Scan for the cell matching the given text and deliver its [X, Y] coordinate at center. 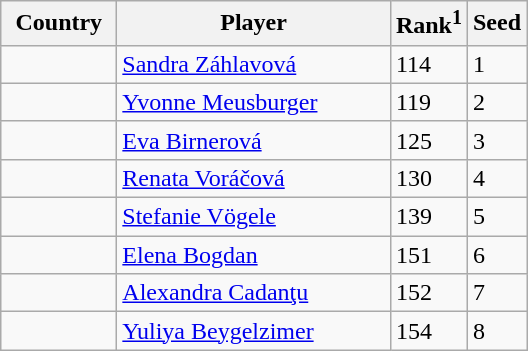
Sandra Záhlavová [254, 64]
6 [496, 255]
8 [496, 331]
Renata Voráčová [254, 178]
154 [428, 331]
5 [496, 217]
Country [59, 24]
Stefanie Vögele [254, 217]
Rank1 [428, 24]
152 [428, 293]
Eva Birnerová [254, 140]
119 [428, 102]
114 [428, 64]
Seed [496, 24]
1 [496, 64]
Yvonne Meusburger [254, 102]
125 [428, 140]
Player [254, 24]
Elena Bogdan [254, 255]
2 [496, 102]
Yuliya Beygelzimer [254, 331]
4 [496, 178]
Alexandra Cadanţu [254, 293]
130 [428, 178]
7 [496, 293]
151 [428, 255]
3 [496, 140]
139 [428, 217]
